Determine the (x, y) coordinate at the center of the cell enclosing the given text.  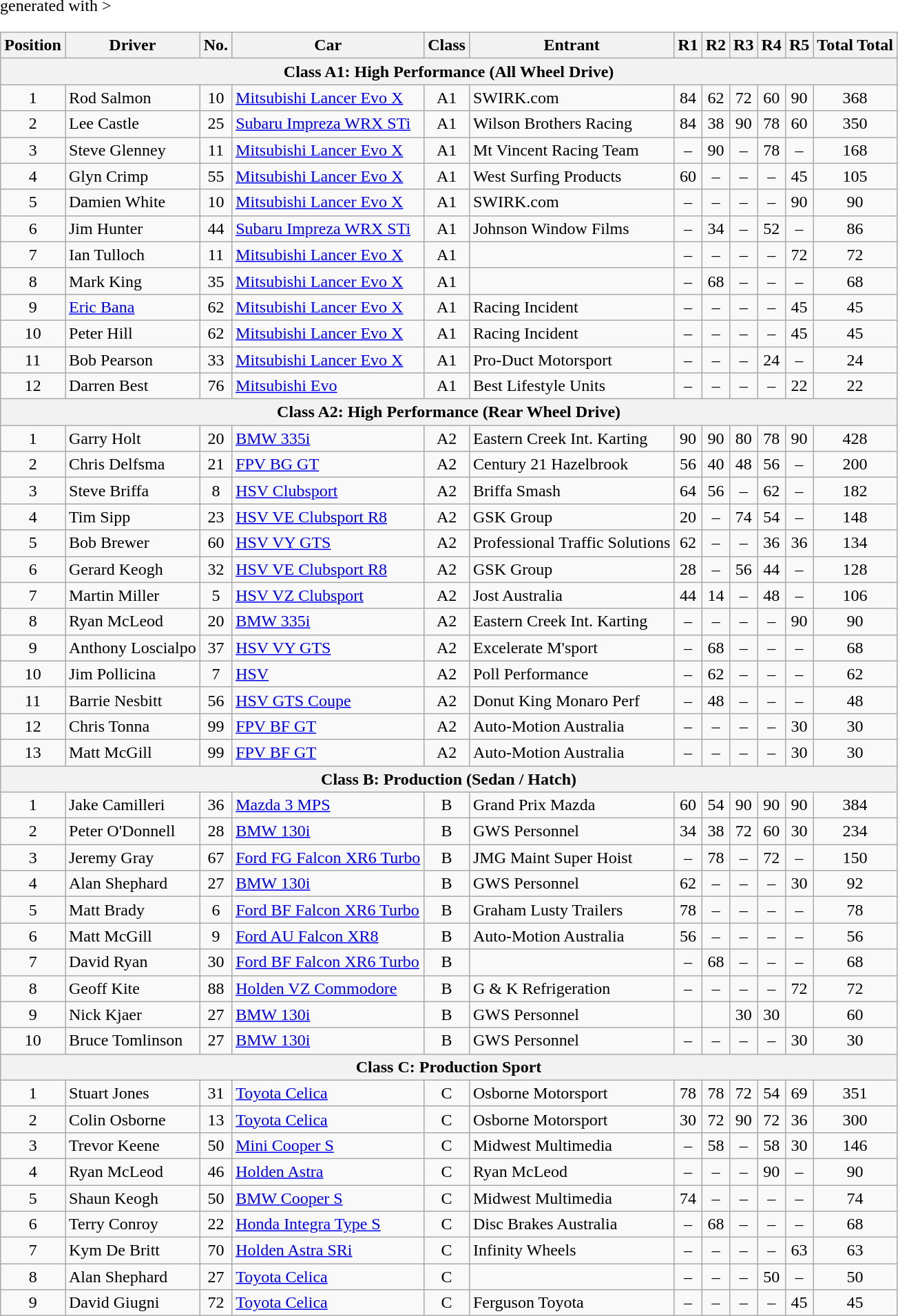
Rod Salmon (132, 98)
Disc Brakes Australia (572, 1224)
Stuart Jones (132, 1093)
Driver (132, 45)
Steve Glenney (132, 150)
21 (216, 465)
Shaun Keogh (132, 1198)
70 (216, 1251)
Infinity Wheels (572, 1251)
33 (216, 360)
Chris Tonna (132, 726)
Martin Miller (132, 595)
351 (855, 1093)
Mini Cooper S (328, 1145)
Wilson Brothers Racing (572, 124)
Terry Conroy (132, 1224)
23 (216, 517)
Century 21 Hazelbrook (572, 465)
Bob Brewer (132, 543)
76 (216, 386)
Jeremy Gray (132, 858)
West Surfing Products (572, 176)
Class C: Production Sport (449, 1067)
Jim Hunter (132, 229)
Johnson Window Films (572, 229)
31 (216, 1093)
200 (855, 465)
Car (328, 45)
Position (33, 45)
Honda Integra Type S (328, 1224)
Class B: Production (Sedan / Hatch) (449, 778)
BMW Cooper S (328, 1198)
Bob Pearson (132, 360)
R4 (771, 45)
G & K Refrigeration (572, 988)
25 (216, 124)
R1 (688, 45)
Mitsubishi Evo (328, 386)
HSV GTS Coupe (328, 700)
Colin Osborne (132, 1119)
HSV (328, 674)
HSV VZ Clubsport (328, 595)
Ford FG Falcon XR6 Turbo (328, 858)
182 (855, 491)
Peter O'Donnell (132, 831)
Class (447, 45)
55 (216, 176)
Eric Bana (132, 307)
David Giugni (132, 1303)
148 (855, 517)
Jost Australia (572, 595)
32 (216, 569)
Barrie Nesbitt (132, 700)
Graham Lusty Trailers (572, 910)
R5 (799, 45)
David Ryan (132, 962)
350 (855, 124)
R2 (716, 45)
40 (716, 465)
HSV Clubsport (328, 491)
52 (771, 229)
Tim Sipp (132, 517)
Bruce Tomlinson (132, 1041)
Nick Kjaer (132, 1015)
Mt Vincent Racing Team (572, 150)
Trevor Keene (132, 1145)
R3 (744, 45)
Poll Performance (572, 674)
Garry Holt (132, 438)
Gerard Keogh (132, 569)
80 (744, 438)
300 (855, 1119)
Geoff Kite (132, 988)
168 (855, 150)
67 (216, 858)
128 (855, 569)
Class A2: High Performance (Rear Wheel Drive) (449, 412)
86 (855, 229)
Kym De Britt (132, 1251)
69 (799, 1093)
Best Lifestyle Units (572, 386)
Holden Astra SRi (328, 1251)
Entrant (572, 45)
Damien White (132, 202)
Pro-Duct Motorsport (572, 360)
Mark King (132, 281)
Class A1: High Performance (All Wheel Drive) (449, 72)
Total Total (855, 45)
Donut King Monaro Perf (572, 700)
Jake Camilleri (132, 805)
Professional Traffic Solutions (572, 543)
35 (216, 281)
Ian Tulloch (132, 255)
46 (216, 1171)
JMG Maint Super Hoist (572, 858)
92 (855, 884)
Glyn Crimp (132, 176)
Grand Prix Mazda (572, 805)
Anthony Loscialpo (132, 648)
FPV BG GT (328, 465)
14 (716, 595)
384 (855, 805)
88 (216, 988)
Ford AU Falcon XR8 (328, 936)
Steve Briffa (132, 491)
146 (855, 1145)
Jim Pollicina (132, 674)
Mazda 3 MPS (328, 805)
Briffa Smash (572, 491)
234 (855, 831)
428 (855, 438)
Darren Best (132, 386)
Holden VZ Commodore (328, 988)
No. (216, 45)
105 (855, 176)
150 (855, 858)
Chris Delfsma (132, 465)
64 (688, 491)
Peter Hill (132, 333)
Ferguson Toyota (572, 1303)
37 (216, 648)
368 (855, 98)
106 (855, 595)
Matt Brady (132, 910)
Excelerate M'sport (572, 648)
Holden Astra (328, 1171)
134 (855, 543)
Lee Castle (132, 124)
